Locate the cell with the specified text and output its (x, y) center coordinate. 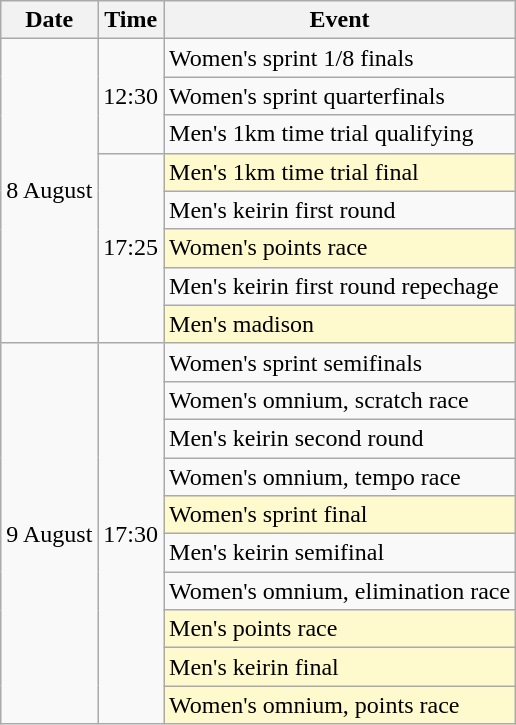
Men's keirin semifinal (340, 553)
Women's omnium, elimination race (340, 591)
Men's keirin second round (340, 438)
Women's sprint quarterfinals (340, 96)
Time (131, 20)
12:30 (131, 96)
8 August (50, 191)
17:30 (131, 534)
9 August (50, 534)
Women's sprint final (340, 515)
Men's keirin final (340, 667)
Women's sprint 1/8 finals (340, 58)
Women's omnium, points race (340, 705)
Women's sprint semifinals (340, 362)
Men's 1km time trial final (340, 172)
Men's madison (340, 324)
Men's 1km time trial qualifying (340, 134)
Women's omnium, tempo race (340, 477)
Men's points race (340, 629)
Event (340, 20)
Women's omnium, scratch race (340, 400)
Men's keirin first round (340, 210)
Date (50, 20)
17:25 (131, 248)
Women's points race (340, 248)
Men's keirin first round repechage (340, 286)
